Return the (X, Y) coordinate for the center point of the cell that contains the specified text.  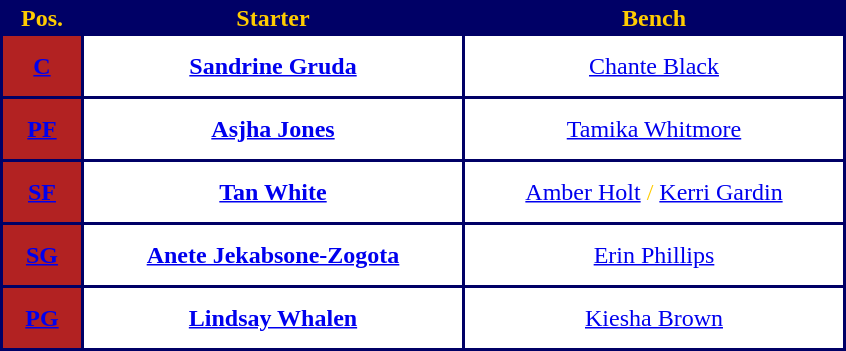
Sandrine Gruda (273, 66)
Tamika Whitmore (654, 129)
Kiesha Brown (654, 318)
C (42, 66)
Tan White (273, 192)
Amber Holt / Kerri Gardin (654, 192)
Starter (273, 18)
Erin Phillips (654, 255)
PF (42, 129)
PG (42, 318)
Chante Black (654, 66)
SF (42, 192)
Bench (654, 18)
Lindsay Whalen (273, 318)
Anete Jekabsone-Zogota (273, 255)
Asjha Jones (273, 129)
SG (42, 255)
Pos. (42, 18)
